Find where the given text appears and provide that cell's center as [X, Y] coordinate. 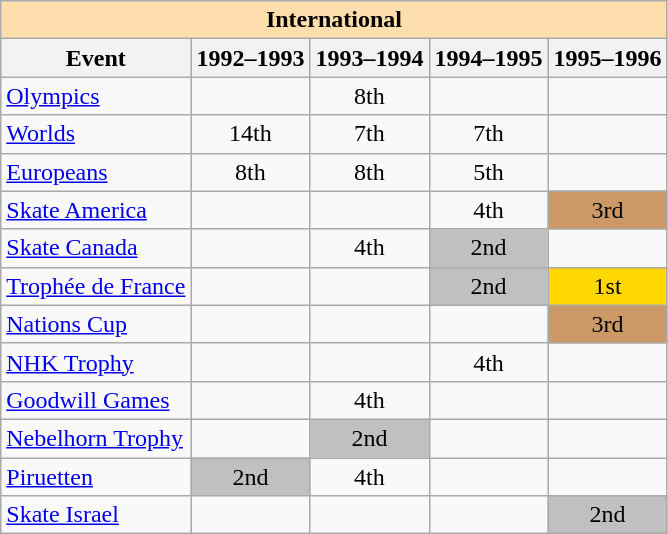
1992–1993 [250, 58]
NHK Trophy [96, 362]
Skate America [96, 210]
Nebelhorn Trophy [96, 438]
Skate Israel [96, 515]
14th [250, 134]
Nations Cup [96, 324]
1995–1996 [608, 58]
Olympics [96, 96]
1993–1994 [370, 58]
International [334, 20]
1994–1995 [488, 58]
Worlds [96, 134]
Piruetten [96, 477]
Skate Canada [96, 248]
5th [488, 172]
1st [608, 286]
Goodwill Games [96, 400]
Trophée de France [96, 286]
Event [96, 58]
Europeans [96, 172]
